Output the [x, y] coordinate of the center of the cell containing the given text.  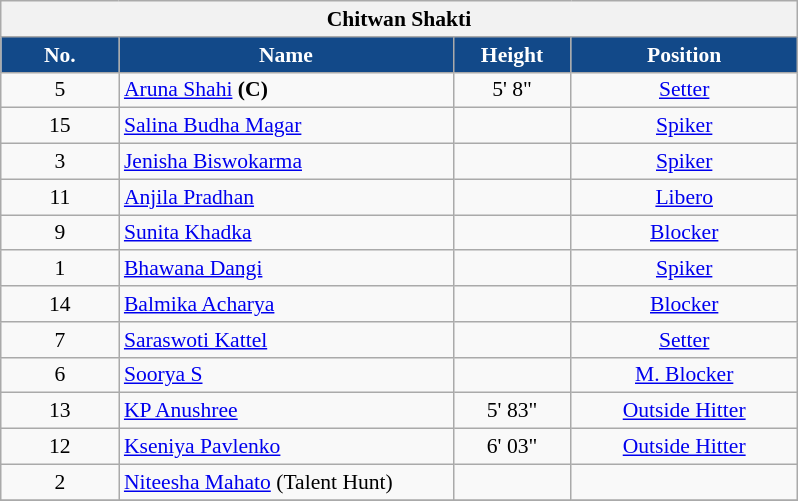
6 [60, 375]
No. [60, 55]
M. Blocker [684, 375]
6' 03" [512, 447]
Name [286, 55]
Libero [684, 197]
1 [60, 269]
Aruna Shahi (C) [286, 90]
12 [60, 447]
3 [60, 162]
14 [60, 304]
KP Anushree [286, 411]
Jenisha Biswokarma [286, 162]
Height [512, 55]
Sunita Khadka [286, 233]
Bhawana Dangi [286, 269]
Balmika Acharya [286, 304]
Position [684, 55]
2 [60, 482]
Salina Budha Magar [286, 126]
11 [60, 197]
Soorya S [286, 375]
Chitwan Shakti [399, 19]
5' 83" [512, 411]
13 [60, 411]
Anjila Pradhan [286, 197]
7 [60, 340]
Saraswoti Kattel [286, 340]
Kseniya Pavlenko [286, 447]
Niteesha Mahato (Talent Hunt) [286, 482]
15 [60, 126]
5 [60, 90]
5' 8" [512, 90]
9 [60, 233]
